Provide the [x, y] coordinate of the cell's center where the given text is located.  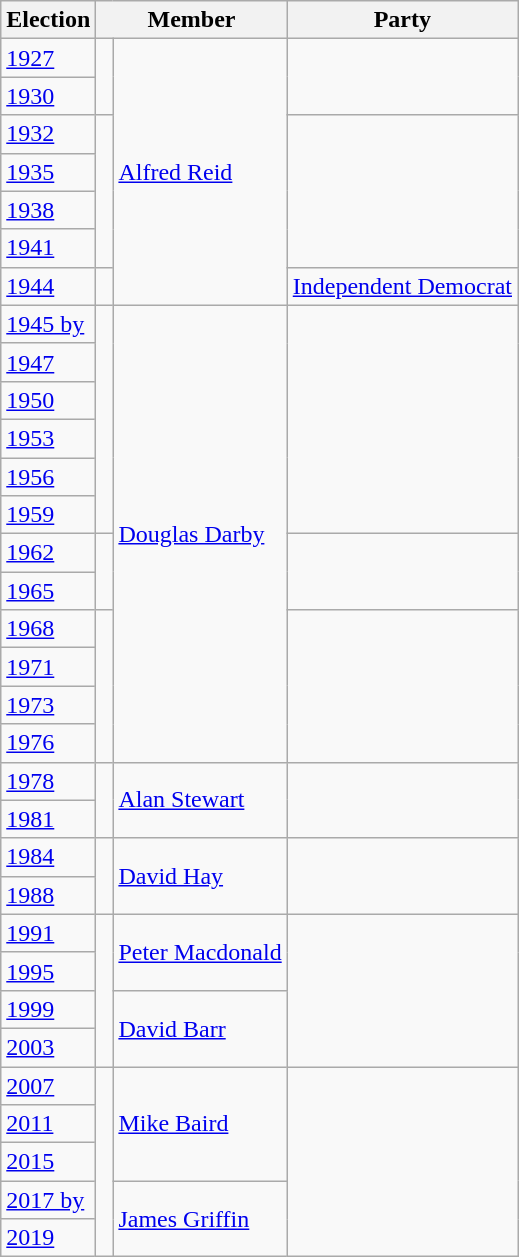
Party [402, 20]
1956 [48, 477]
1984 [48, 857]
1976 [48, 743]
2003 [48, 1047]
1941 [48, 248]
1945 by [48, 324]
1938 [48, 210]
1995 [48, 971]
1981 [48, 819]
Mike Baird [200, 1123]
1991 [48, 933]
1950 [48, 400]
1968 [48, 629]
1962 [48, 553]
2019 [48, 1238]
1999 [48, 1009]
2017 by [48, 1200]
2007 [48, 1085]
1932 [48, 134]
1988 [48, 895]
2011 [48, 1124]
1935 [48, 172]
Alfred Reid [200, 172]
1973 [48, 705]
James Griffin [200, 1219]
1971 [48, 667]
David Barr [200, 1028]
Alan Stewart [200, 800]
1944 [48, 286]
Member [192, 20]
1930 [48, 96]
1947 [48, 362]
Independent Democrat [402, 286]
2015 [48, 1162]
Election [48, 20]
1959 [48, 515]
1927 [48, 58]
David Hay [200, 876]
1978 [48, 781]
1965 [48, 591]
Douglas Darby [200, 534]
1953 [48, 438]
Peter Macdonald [200, 952]
